Pinpoint the cell where the given text exists, returning its [X, Y] midpoint coordinate. 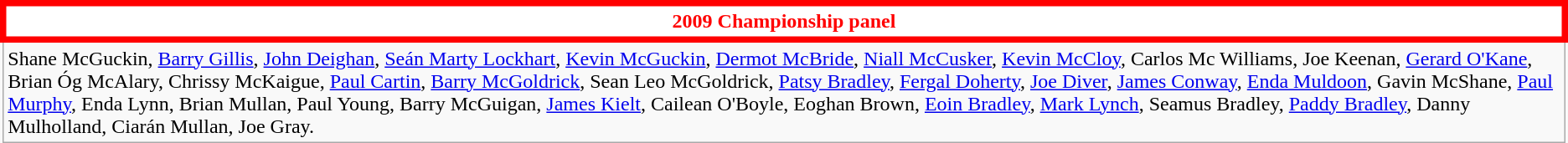
2009 Championship panel [784, 22]
